From the cell containing the given text, extract its center point as [x, y] coordinate. 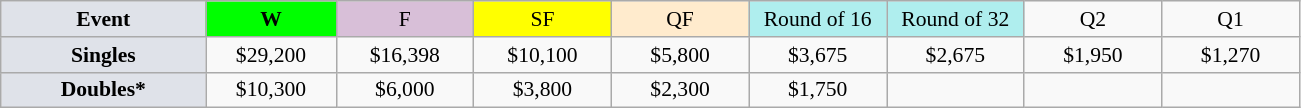
SF [543, 19]
$10,100 [543, 55]
F [405, 19]
Q2 [1093, 19]
$1,270 [1231, 55]
Round of 16 [818, 19]
$1,950 [1093, 55]
$6,000 [405, 90]
$16,398 [405, 55]
$1,750 [818, 90]
Singles [104, 55]
$3,675 [818, 55]
$29,200 [271, 55]
$2,675 [955, 55]
$3,800 [543, 90]
Event [104, 19]
Doubles* [104, 90]
Q1 [1231, 19]
$2,300 [680, 90]
QF [680, 19]
Round of 32 [955, 19]
W [271, 19]
$5,800 [680, 55]
$10,300 [271, 90]
